Determine the [x, y] coordinate at the center of the cell enclosing the given text.  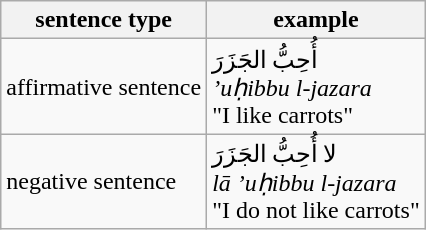
sentence type [104, 20]
example [316, 20]
أُحِبُّ الجَزَرَ’uḥibbu l-jazara"I like carrots" [316, 86]
affirmative sentence [104, 86]
لا أُحِبُّ الجَزَرَlā ’uḥibbu l-jazara"I do not like carrots" [316, 182]
negative sentence [104, 182]
